Capture the cell that displays the provided text and extract its (X, Y) central coordinate. 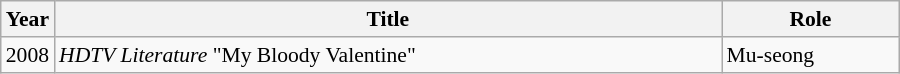
HDTV Literature "My Bloody Valentine" (388, 55)
Mu-seong (811, 55)
Year (28, 19)
Title (388, 19)
2008 (28, 55)
Role (811, 19)
